Return [x, y] of the center of cell containing provided text 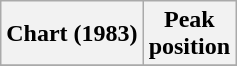
Chart (1983) [72, 34]
Peakposition [189, 34]
